Find where the given text appears and provide that cell's center as [X, Y] coordinate. 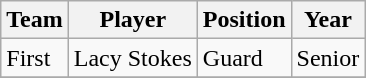
Guard [244, 58]
Lacy Stokes [132, 58]
Team [35, 20]
Player [132, 20]
First [35, 58]
Senior [328, 58]
Position [244, 20]
Year [328, 20]
